Locate the cell with the specified text and output its (X, Y) center coordinate. 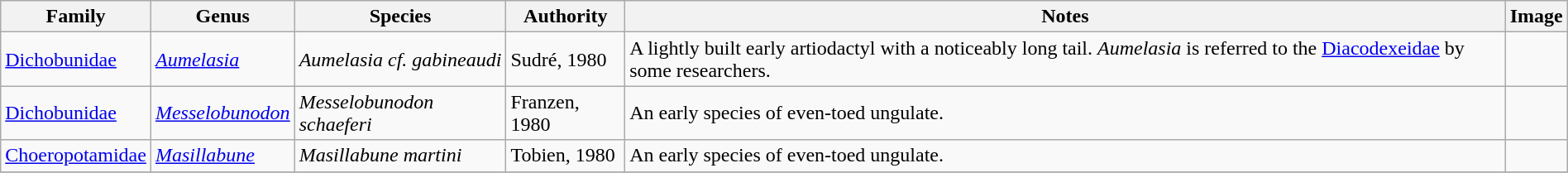
Sudré, 1980 (566, 60)
A lightly built early artiodactyl with a noticeably long tail. Aumelasia is referred to the Diacodexeidae by some researchers. (1065, 60)
Notes (1065, 17)
Messelobunodon (222, 113)
Messelobunodon schaeferi (400, 113)
Choeropotamidae (76, 156)
Species (400, 17)
Genus (222, 17)
Image (1537, 17)
Franzen, 1980 (566, 113)
Family (76, 17)
Aumelasia (222, 60)
Masillabune (222, 156)
Masillabune martini (400, 156)
Aumelasia cf. gabineaudi (400, 60)
Tobien, 1980 (566, 156)
Authority (566, 17)
